Find where the given text appears and provide that cell's center as [x, y] coordinate. 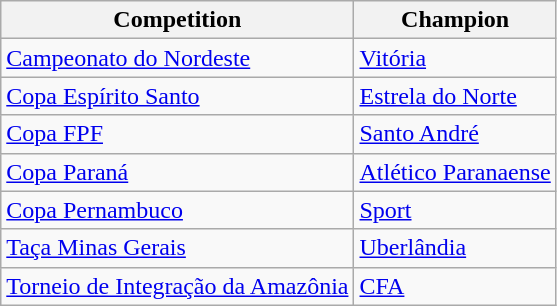
Uberlândia [455, 248]
Copa Paraná [178, 172]
Copa Espírito Santo [178, 96]
Competition [178, 20]
Atlético Paranaense [455, 172]
Copa Pernambuco [178, 210]
Copa FPF [178, 134]
Estrela do Norte [455, 96]
Torneio de Integração da Amazônia [178, 286]
CFA [455, 286]
Santo André [455, 134]
Champion [455, 20]
Campeonato do Nordeste [178, 58]
Sport [455, 210]
Vitória [455, 58]
Taça Minas Gerais [178, 248]
